Return the (x, y) coordinate for the center point of the cell that contains the specified text.  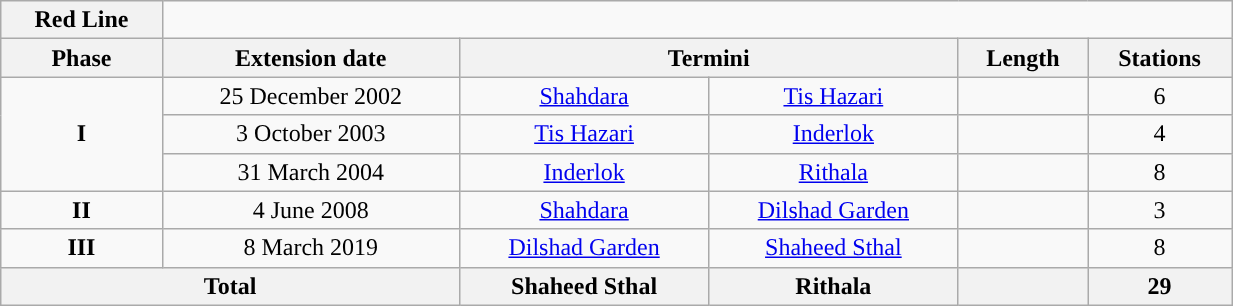
3 (1160, 210)
III (82, 248)
II (82, 210)
6 (1160, 96)
Termini (708, 58)
4 June 2008 (310, 210)
8 March 2019 (310, 248)
4 (1160, 134)
31 March 2004 (310, 172)
3 October 2003 (310, 134)
Red Line (82, 20)
25 December 2002 (310, 96)
Length (1023, 58)
29 (1160, 286)
Stations (1160, 58)
Phase (82, 58)
Total (230, 286)
Extension date (310, 58)
I (82, 134)
